Provide the (X, Y) coordinate of the cell's center where the given text is located.  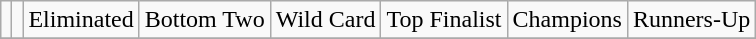
Eliminated (81, 20)
Champions (567, 20)
Wild Card (326, 20)
Top Finalist (444, 20)
Bottom Two (204, 20)
Runners-Up (691, 20)
